Return (X, Y) of the center of cell containing provided text 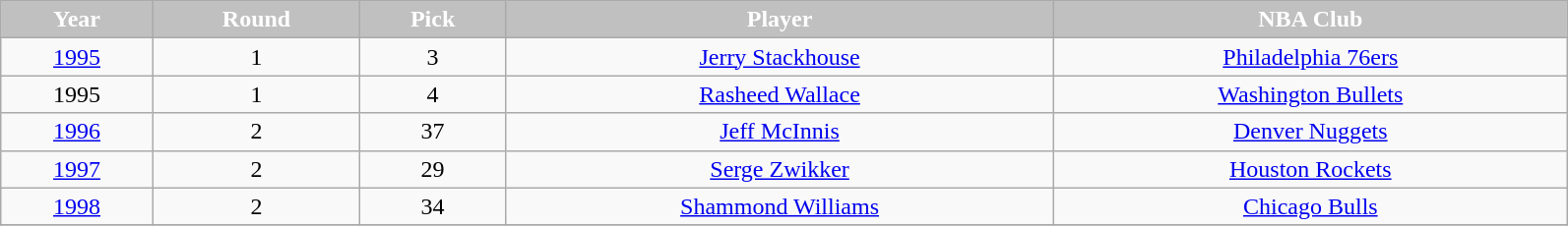
Player (780, 20)
Jeff McInnis (780, 132)
29 (433, 169)
NBA Club (1311, 20)
37 (433, 132)
Houston Rockets (1311, 169)
Jerry Stackhouse (780, 57)
Serge Zwikker (780, 169)
Philadelphia 76ers (1311, 57)
Washington Bullets (1311, 94)
1998 (77, 206)
1997 (77, 169)
Denver Nuggets (1311, 132)
Chicago Bulls (1311, 206)
Year (77, 20)
Pick (433, 20)
Shammond Williams (780, 206)
4 (433, 94)
34 (433, 206)
3 (433, 57)
Rasheed Wallace (780, 94)
1996 (77, 132)
Round (256, 20)
